Output the (x, y) coordinate of the center of the cell containing the given text.  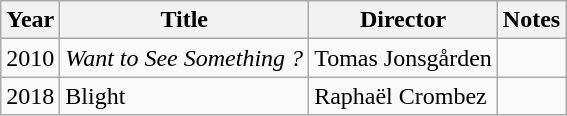
Title (184, 20)
Director (404, 20)
2010 (30, 58)
2018 (30, 96)
Notes (531, 20)
Blight (184, 96)
Tomas Jonsgården (404, 58)
Want to See Something ? (184, 58)
Year (30, 20)
Raphaël Crombez (404, 96)
